Output the (x, y) coordinate of the center of the cell containing the given text.  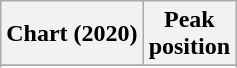
Peakposition (189, 34)
Chart (2020) (72, 34)
